Extract the (x, y) coordinate from the center of the cell holding the provided text.  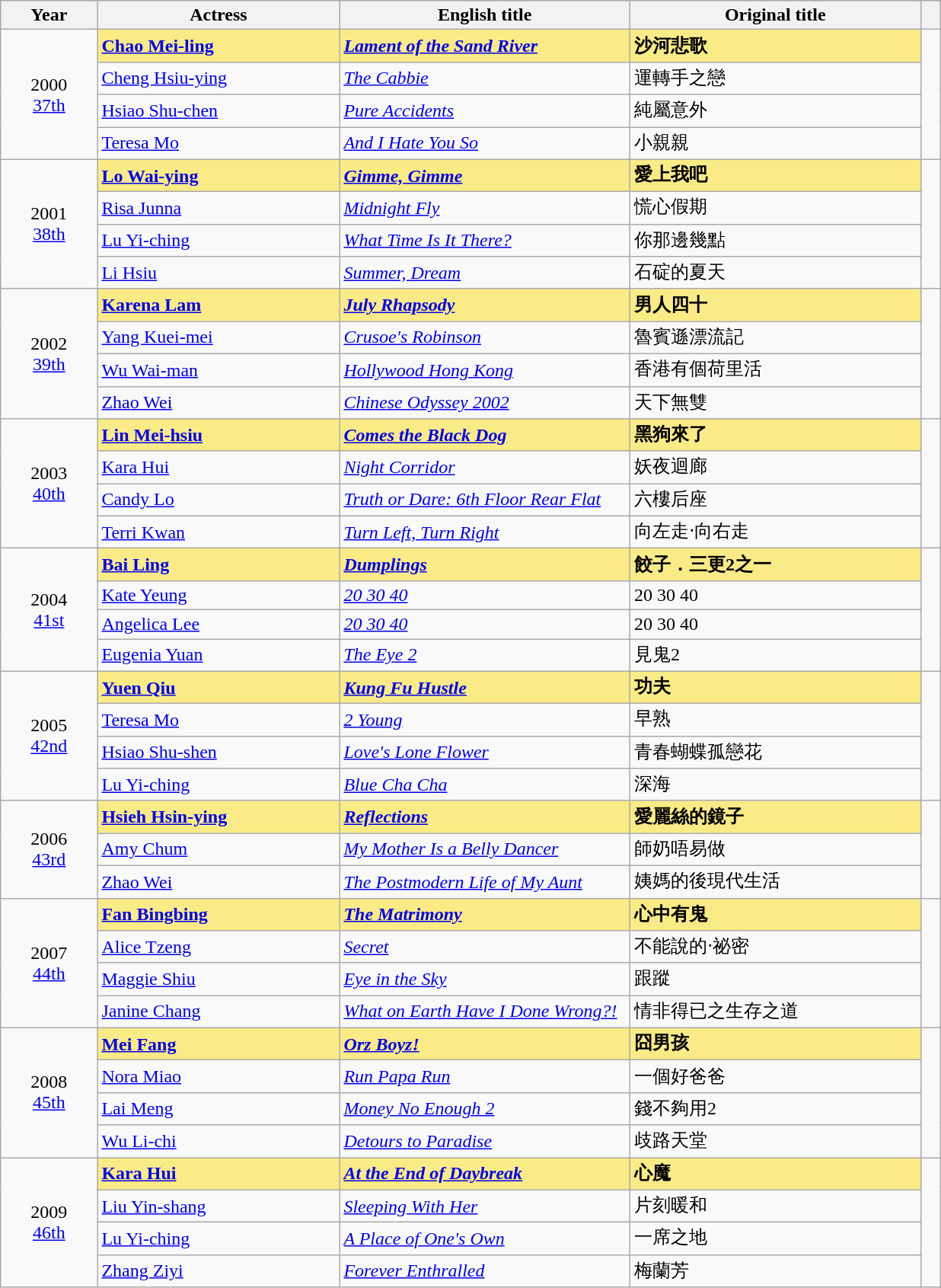
Dumplings (485, 565)
200744th (49, 963)
Year (49, 15)
Cheng Hsiu-ying (219, 78)
200441st (49, 609)
Mei Fang (219, 1044)
Blue Cha Cha (485, 785)
六樓后座 (775, 500)
Wu Li-chi (219, 1141)
早熟 (775, 721)
小親親 (775, 143)
心中有鬼 (775, 914)
天下無雙 (775, 402)
Fan Bingbing (219, 914)
Candy Lo (219, 500)
Hollywood Hong Kong (485, 370)
200340th (49, 484)
Reflections (485, 817)
200542nd (49, 736)
片刻暖和 (775, 1207)
Orz Boyz! (485, 1044)
The Eye 2 (485, 655)
Angelica Lee (219, 624)
Hsiao Shu-chen (219, 111)
Pure Accidents (485, 111)
Zhang Ziyi (219, 1270)
向左走‧向右走 (775, 532)
跟蹤 (775, 980)
錢不夠用2 (775, 1109)
Run Papa Run (485, 1077)
Yuen Qiu (219, 687)
200138th (49, 224)
師奶唔易做 (775, 850)
姨媽的後現代生活 (775, 882)
Sleeping With Her (485, 1207)
200037th (49, 94)
Original title (775, 15)
深海 (775, 785)
男人四十 (775, 305)
Forever Enthralled (485, 1270)
純屬意外 (775, 111)
Nora Miao (219, 1077)
2 Young (485, 721)
Maggie Shiu (219, 980)
Actress (219, 15)
Lo Wai-ying (219, 175)
200643rd (49, 849)
囧男孩 (775, 1044)
Love's Lone Flower (485, 753)
Kate Yeung (219, 595)
一個好爸爸 (775, 1077)
Lai Meng (219, 1109)
My Mother Is a Belly Dancer (485, 850)
Gimme, Gimme (485, 175)
妖夜迴廊 (775, 468)
A Place of One's Own (485, 1238)
Hsiao Shu-shen (219, 753)
Eye in the Sky (485, 980)
At the End of Daybreak (485, 1175)
沙河悲歌 (775, 46)
Chinese Odyssey 2002 (485, 402)
What Time Is It There? (485, 241)
200845th (49, 1092)
Night Corridor (485, 468)
運轉手之戀 (775, 78)
一席之地 (775, 1238)
The Postmodern Life of My Aunt (485, 882)
Lin Mei-hsiu (219, 436)
And I Hate You So (485, 143)
青春蝴蝶孤戀花 (775, 753)
Wu Wai-man (219, 370)
Alice Tzeng (219, 948)
Bai Ling (219, 565)
Kung Fu Hustle (485, 687)
魯賓遜漂流記 (775, 338)
Janine Chang (219, 1012)
Turn Left, Turn Right (485, 532)
200239th (49, 353)
Risa Junna (219, 209)
Liu Yin-shang (219, 1207)
English title (485, 15)
香港有個荷里活 (775, 370)
愛上我吧 (775, 175)
The Cabbie (485, 78)
Secret (485, 948)
Truth or Dare: 6th Floor Rear Flat (485, 500)
Amy Chum (219, 850)
愛麗絲的鏡子 (775, 817)
餃子．三更2之一 (775, 565)
石碇的夏天 (775, 273)
July Rhapsody (485, 305)
Terri Kwan (219, 532)
Yang Kuei-mei (219, 338)
Li Hsiu (219, 273)
歧路天堂 (775, 1141)
不能說的‧祕密 (775, 948)
Chao Mei-ling (219, 46)
What on Earth Have I Done Wrong?! (485, 1012)
Summer, Dream (485, 273)
Karena Lam (219, 305)
你那邊幾點 (775, 241)
黑狗來了 (775, 436)
Crusoe's Robinson (485, 338)
情非得已之生存之道 (775, 1012)
Midnight Fly (485, 209)
Lament of the Sand River (485, 46)
慌心假期 (775, 209)
Hsieh Hsin-ying (219, 817)
Comes the Black Dog (485, 436)
心魔 (775, 1175)
Detours to Paradise (485, 1141)
功夫 (775, 687)
梅蘭芳 (775, 1270)
Money No Enough 2 (485, 1109)
200946th (49, 1222)
見鬼2 (775, 655)
Eugenia Yuan (219, 655)
The Matrimony (485, 914)
